Return (x, y) of the center of cell containing provided text 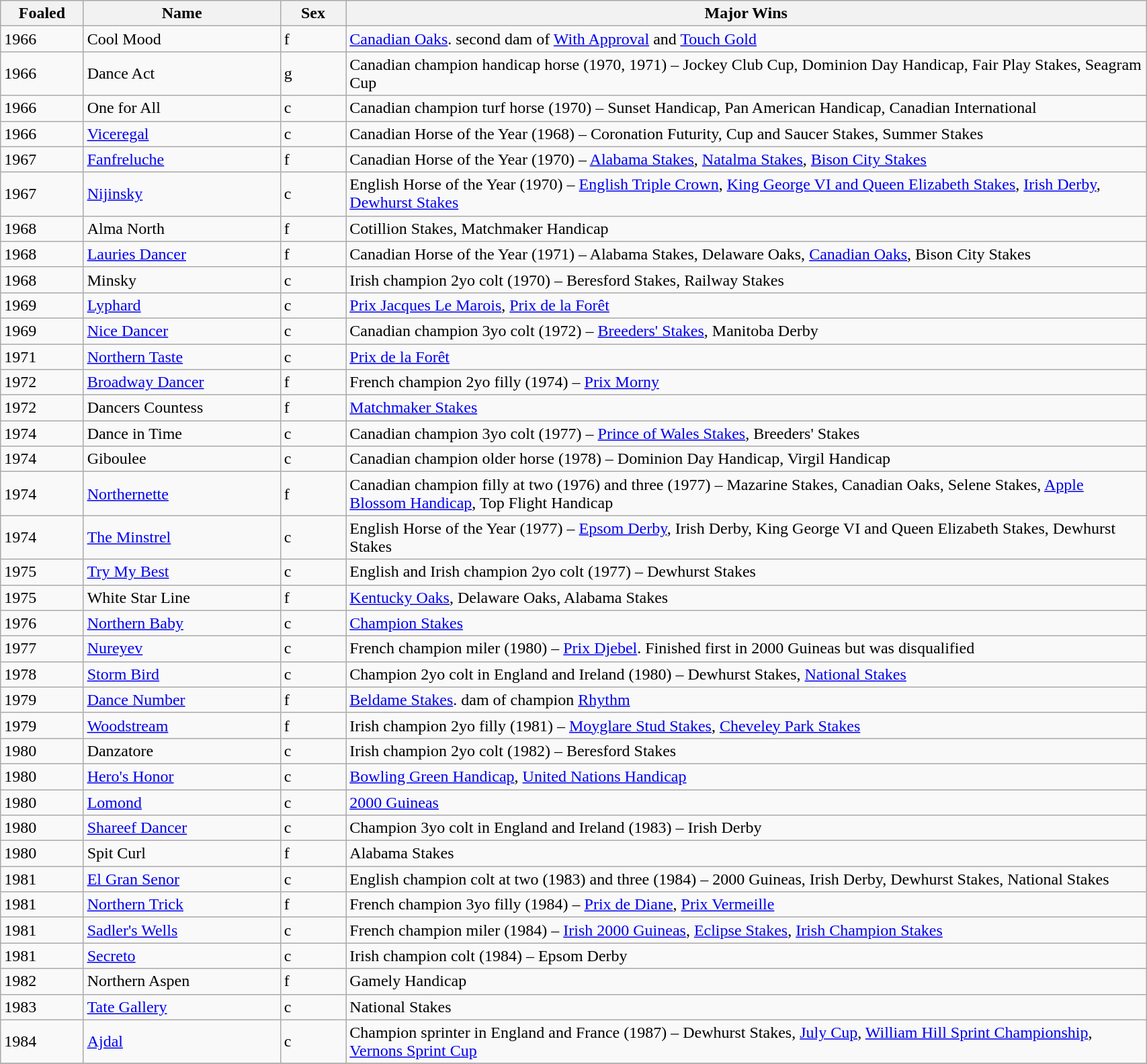
Alabama Stakes (746, 854)
English Horse of the Year (1977) – Epsom Derby, Irish Derby, King George VI and Queen Elizabeth Stakes, Dewhurst Stakes (746, 538)
Sex (313, 13)
Lyphard (181, 305)
Foaled (42, 13)
Nice Dancer (181, 331)
Cotillion Stakes, Matchmaker Handicap (746, 229)
White Star Line (181, 598)
Northernette (181, 493)
Prix de la Forêt (746, 357)
1984 (42, 1042)
Danzatore (181, 751)
Spit Curl (181, 854)
Minsky (181, 280)
One for All (181, 108)
2000 Guineas (746, 802)
Canadian champion 3yo colt (1977) – Prince of Wales Stakes, Breeders' Stakes (746, 434)
1976 (42, 623)
Nureyev (181, 649)
Nijinsky (181, 194)
English and Irish champion 2yo colt (1977) – Dewhurst Stakes (746, 572)
1977 (42, 649)
Canadian Horse of the Year (1970) – Alabama Stakes, Natalma Stakes, Bison City Stakes (746, 159)
Irish champion 2yo filly (1981) – Moyglare Stud Stakes, Cheveley Park Stakes (746, 725)
Viceregal (181, 134)
Canadian champion older horse (1978) – Dominion Day Handicap, Virgil Handicap (746, 459)
Kentucky Oaks, Delaware Oaks, Alabama Stakes (746, 598)
Lauries Dancer (181, 254)
Secreto (181, 956)
Hero's Honor (181, 776)
Canadian Horse of the Year (1971) – Alabama Stakes, Delaware Oaks, Canadian Oaks, Bison City Stakes (746, 254)
El Gran Senor (181, 879)
Lomond (181, 802)
Champion Stakes (746, 623)
Cool Mood (181, 39)
Canadian champion filly at two (1976) and three (1977) – Mazarine Stakes, Canadian Oaks, Selene Stakes, Apple Blossom Handicap, Top Flight Handicap (746, 493)
Irish champion 2yo colt (1982) – Beresford Stakes (746, 751)
Alma North (181, 229)
Giboulee (181, 459)
French champion 3yo filly (1984) – Prix de Diane, Prix Vermeille (746, 905)
Prix Jacques Le Marois, Prix de la Forêt (746, 305)
Broadway Dancer (181, 382)
English champion colt at two (1983) and three (1984) – 2000 Guineas, Irish Derby, Dewhurst Stakes, National Stakes (746, 879)
The Minstrel (181, 538)
Storm Bird (181, 674)
Matchmaker Stakes (746, 408)
Canadian champion 3yo colt (1972) – Breeders' Stakes, Manitoba Derby (746, 331)
Champion sprinter in England and France (1987) – Dewhurst Stakes, July Cup, William Hill Sprint Championship, Vernons Sprint Cup (746, 1042)
Ajdal (181, 1042)
Fanfreluche (181, 159)
French champion miler (1980) – Prix Djebel. Finished first in 2000 Guineas but was disqualified (746, 649)
Canadian Horse of the Year (1968) – Coronation Futurity, Cup and Saucer Stakes, Summer Stakes (746, 134)
Northern Aspen (181, 981)
Canadian champion turf horse (1970) – Sunset Handicap, Pan American Handicap, Canadian International (746, 108)
Canadian champion handicap horse (1970, 1971) – Jockey Club Cup, Dominion Day Handicap, Fair Play Stakes, Seagram Cup (746, 74)
Champion 3yo colt in England and Ireland (1983) – Irish Derby (746, 828)
1971 (42, 357)
English Horse of the Year (1970) – English Triple Crown, King George VI and Queen Elizabeth Stakes, Irish Derby, Dewhurst Stakes (746, 194)
1978 (42, 674)
French champion miler (1984) – Irish 2000 Guineas, Eclipse Stakes, Irish Champion Stakes (746, 930)
Dance Number (181, 700)
Gamely Handicap (746, 981)
Dance in Time (181, 434)
Irish champion 2yo colt (1970) – Beresford Stakes, Railway Stakes (746, 280)
Bowling Green Handicap, United Nations Handicap (746, 776)
Shareef Dancer (181, 828)
Sadler's Wells (181, 930)
Northern Taste (181, 357)
Try My Best (181, 572)
Dancers Countess (181, 408)
g (313, 74)
1982 (42, 981)
National Stakes (746, 1007)
Northern Trick (181, 905)
Irish champion colt (1984) – Epsom Derby (746, 956)
Dance Act (181, 74)
Beldame Stakes. dam of champion Rhythm (746, 700)
French champion 2yo filly (1974) – Prix Morny (746, 382)
Major Wins (746, 13)
Canadian Oaks. second dam of With Approval and Touch Gold (746, 39)
Northern Baby (181, 623)
Name (181, 13)
Tate Gallery (181, 1007)
Woodstream (181, 725)
1983 (42, 1007)
Champion 2yo colt in England and Ireland (1980) – Dewhurst Stakes, National Stakes (746, 674)
